Extract the [X, Y] coordinate from the center of the cell holding the provided text.  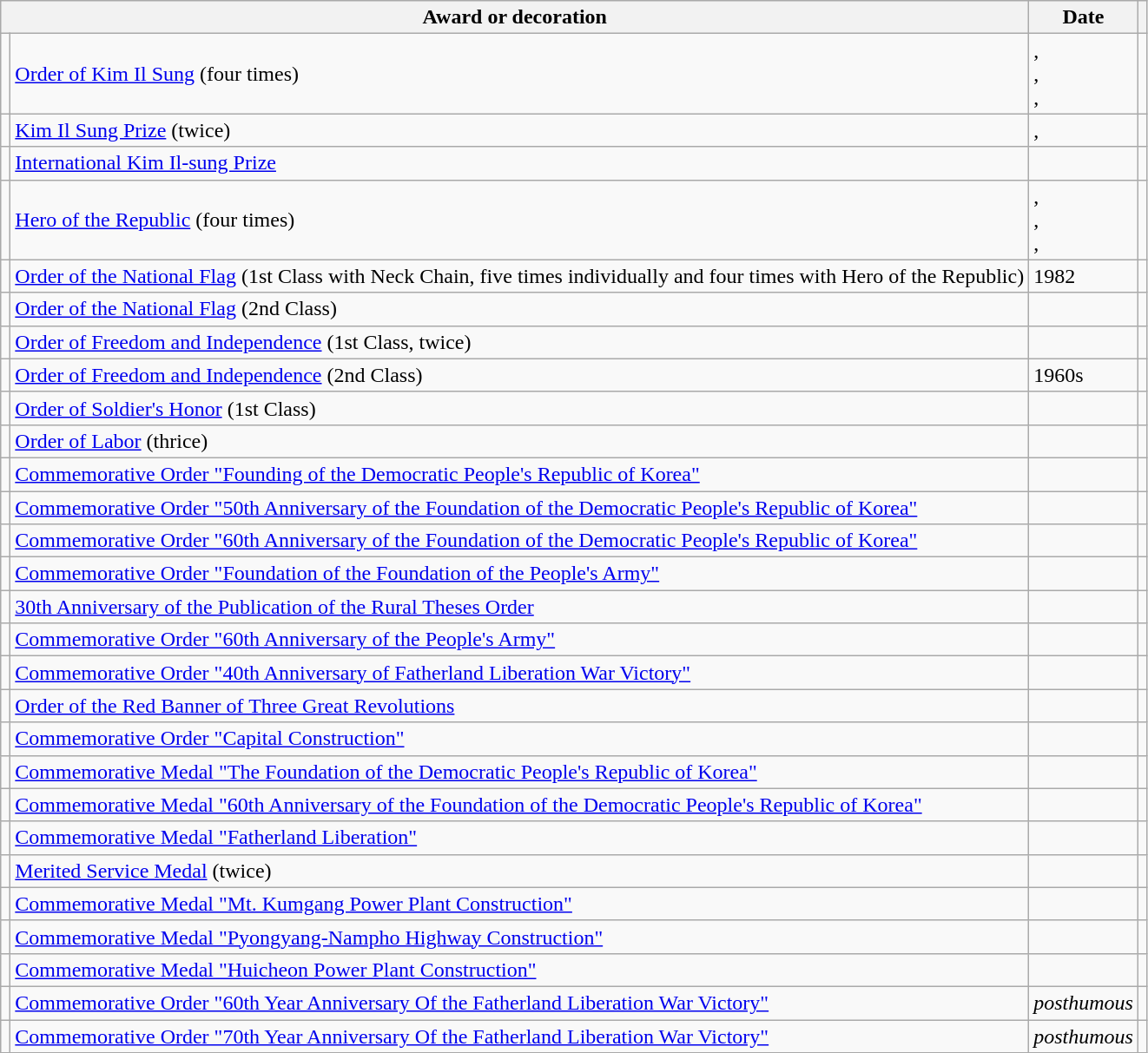
Commemorative Order "Foundation of the Foundation of the People's Army" [519, 574]
30th Anniversary of the Publication of the Rural Theses Order [519, 607]
Commemorative Medal "Fatherland Liberation" [519, 838]
Commemorative Order "60th Anniversary of the Foundation of the Democratic People's Republic of Korea" [519, 541]
, [1084, 130]
Order of Soldier's Honor (1st Class) [519, 408]
Merited Service Medal (twice) [519, 871]
Order of Labor (thrice) [519, 441]
1960s [1084, 375]
Order of Freedom and Independence (1st Class, twice) [519, 342]
Commemorative Medal "Mt. Kumgang Power Plant Construction" [519, 904]
Kim Il Sung Prize (twice) [519, 130]
Commemorative Order "50th Anniversary of the Foundation of the Democratic People's Republic of Korea" [519, 508]
Commemorative Medal "60th Anniversary of the Foundation of the Democratic People's Republic of Korea" [519, 805]
Commemorative Order "60th Anniversary of the People's Army" [519, 640]
Order of Kim Il Sung (four times) [519, 74]
Commemorative Order "40th Anniversary of Fatherland Liberation War Victory" [519, 673]
1982 [1084, 276]
Commemorative Order "Founding of the Democratic People's Republic of Korea" [519, 474]
Commemorative Order "Capital Construction" [519, 739]
Order of the Red Banner of Three Great Revolutions [519, 706]
Date [1084, 17]
Commemorative Order "70th Year Anniversary Of the Fatherland Liberation War Victory" [519, 1036]
Order of Freedom and Independence (2nd Class) [519, 375]
Hero of the Republic (four times) [519, 220]
Commemorative Order "60th Year Anniversary Of the Fatherland Liberation War Victory" [519, 1003]
International Kim Il-sung Prize [519, 163]
Commemorative Medal "The Foundation of the Democratic People's Republic of Korea" [519, 772]
Commemorative Medal "Huicheon Power Plant Construction" [519, 970]
Order of the National Flag (2nd Class) [519, 309]
Commemorative Medal "Pyongyang-Nampho Highway Construction" [519, 937]
Order of the National Flag (1st Class with Neck Chain, five times individually and four times with Hero of the Republic) [519, 276]
Award or decoration [515, 17]
